Determine the (x, y) coordinate at the center of the cell enclosing the given text.  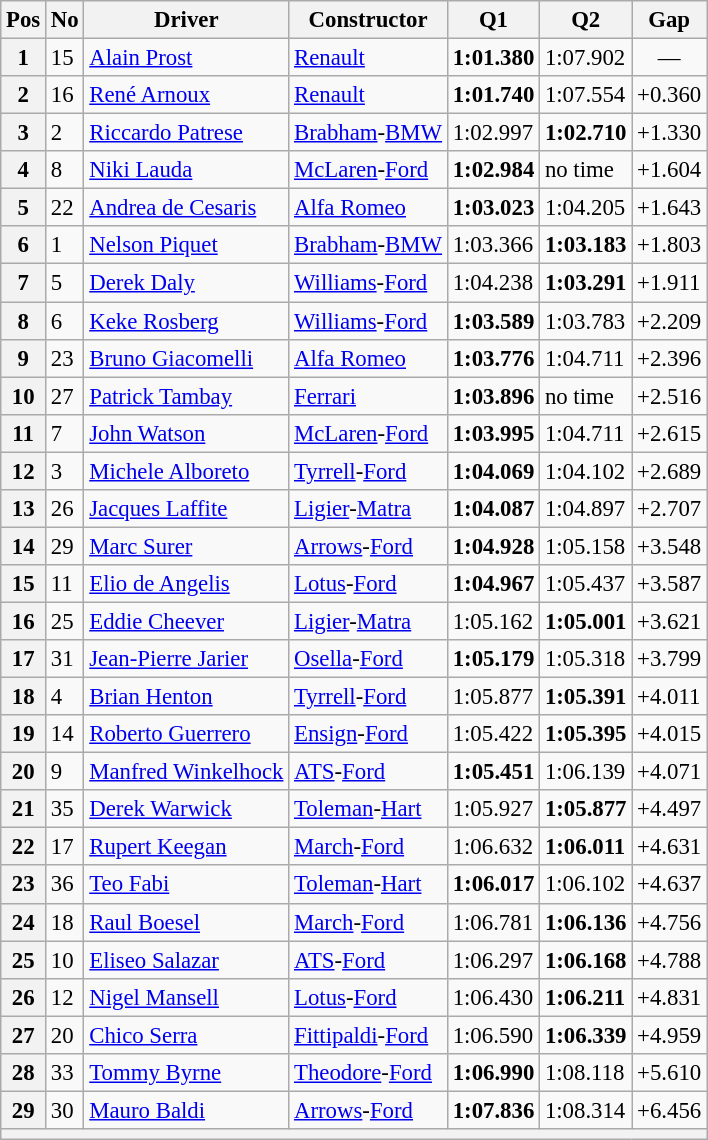
+4.831 (670, 997)
Nigel Mansell (186, 997)
Constructor (368, 20)
1:06.590 (493, 1035)
+1.803 (670, 245)
+3.799 (670, 659)
Marc Surer (186, 546)
Gap (670, 20)
30 (65, 1110)
Michele Alboreto (186, 471)
36 (65, 885)
Brian Henton (186, 697)
1:04.087 (493, 509)
+5.610 (670, 1073)
35 (65, 809)
1:04.238 (493, 283)
1:06.990 (493, 1073)
Jacques Laffite (186, 509)
1:06.168 (586, 960)
1:07.836 (493, 1110)
+4.637 (670, 885)
1:06.017 (493, 885)
Theodore-Ford (368, 1073)
1:04.928 (493, 546)
Derek Warwick (186, 809)
+4.959 (670, 1035)
Andrea de Cesaris (186, 208)
Elio de Angelis (186, 584)
+4.071 (670, 772)
Ensign-Ford (368, 734)
+0.360 (670, 95)
+4.497 (670, 809)
33 (65, 1073)
Roberto Guerrero (186, 734)
1:04.897 (586, 509)
21 (24, 809)
Tommy Byrne (186, 1073)
Jean-Pierre Jarier (186, 659)
1:01.740 (493, 95)
1:02.710 (586, 133)
Derek Daly (186, 283)
1:05.179 (493, 659)
1:03.783 (586, 321)
1:07.554 (586, 95)
1:03.896 (493, 396)
+2.396 (670, 358)
Q1 (493, 20)
1:04.205 (586, 208)
Alain Prost (186, 58)
— (670, 58)
31 (65, 659)
+3.548 (670, 546)
1:03.589 (493, 321)
1:01.380 (493, 58)
Q2 (586, 20)
1:08.314 (586, 1110)
Fittipaldi-Ford (368, 1035)
René Arnoux (186, 95)
1:03.291 (586, 283)
1:06.211 (586, 997)
1:05.162 (493, 621)
1:05.318 (586, 659)
1:03.776 (493, 358)
Manfred Winkelhock (186, 772)
1:05.422 (493, 734)
Rupert Keegan (186, 847)
+4.015 (670, 734)
+2.209 (670, 321)
+1.604 (670, 170)
+2.707 (670, 509)
1:06.781 (493, 922)
1:04.967 (493, 584)
+4.631 (670, 847)
19 (24, 734)
28 (24, 1073)
Osella-Ford (368, 659)
+4.788 (670, 960)
1:06.297 (493, 960)
+2.689 (670, 471)
+2.615 (670, 433)
Keke Rosberg (186, 321)
Bruno Giacomelli (186, 358)
Niki Lauda (186, 170)
+4.756 (670, 922)
+1.643 (670, 208)
1:03.023 (493, 208)
Mauro Baldi (186, 1110)
Eddie Cheever (186, 621)
24 (24, 922)
+1.330 (670, 133)
13 (24, 509)
+1.911 (670, 283)
1:06.136 (586, 922)
1:05.437 (586, 584)
Pos (24, 20)
Ferrari (368, 396)
1:04.069 (493, 471)
No (65, 20)
John Watson (186, 433)
+3.587 (670, 584)
1:05.927 (493, 809)
1:05.001 (586, 621)
Patrick Tambay (186, 396)
1:02.984 (493, 170)
+3.621 (670, 621)
1:06.632 (493, 847)
1:02.997 (493, 133)
+2.516 (670, 396)
1:05.451 (493, 772)
1:03.366 (493, 245)
1:05.158 (586, 546)
Raul Boesel (186, 922)
Nelson Piquet (186, 245)
1:06.430 (493, 997)
Chico Serra (186, 1035)
1:06.339 (586, 1035)
1:07.902 (586, 58)
+6.456 (670, 1110)
1:08.118 (586, 1073)
1:03.995 (493, 433)
Driver (186, 20)
Eliseo Salazar (186, 960)
Riccardo Patrese (186, 133)
1:05.391 (586, 697)
1:06.139 (586, 772)
1:05.395 (586, 734)
Teo Fabi (186, 885)
1:06.011 (586, 847)
1:04.102 (586, 471)
+4.011 (670, 697)
1:06.102 (586, 885)
1:03.183 (586, 245)
